Extract the [x, y] coordinate from the center of the cell holding the provided text.  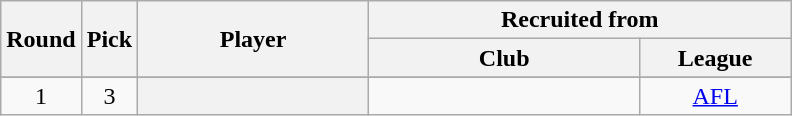
AFL [716, 96]
1 [41, 96]
Club [504, 58]
League [716, 58]
Pick [109, 39]
Round [41, 39]
3 [109, 96]
Player [254, 39]
Recruited from [580, 20]
